Provide the (X, Y) coordinate of the cell's center where the given text is located.  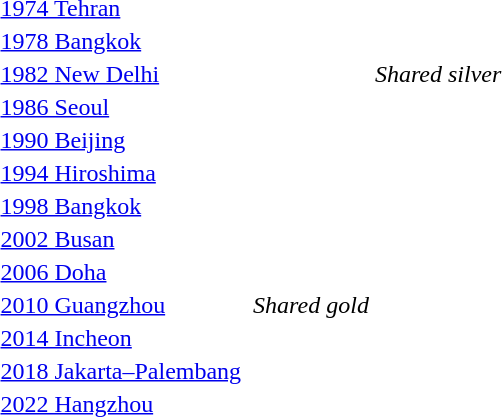
Shared gold (312, 305)
Shared silver (438, 74)
